Detect which cell encompasses the target text, then output its (X, Y) center coordinate. 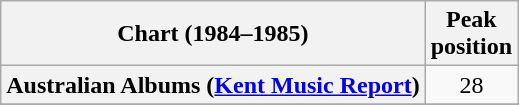
Chart (1984–1985) (213, 34)
Australian Albums (Kent Music Report) (213, 85)
Peakposition (471, 34)
28 (471, 85)
